Return [X, Y] of the center of cell containing provided text 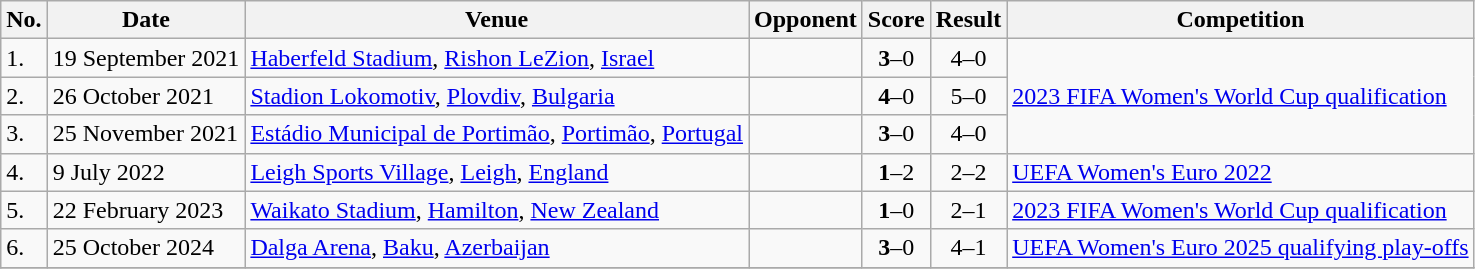
4–1 [968, 248]
4. [24, 172]
2–1 [968, 210]
2. [24, 96]
Dalga Arena, Baku, Azerbaijan [497, 248]
Venue [497, 20]
Result [968, 20]
1–0 [896, 210]
Score [896, 20]
Waikato Stadium, Hamilton, New Zealand [497, 210]
Haberfeld Stadium, Rishon LeZion, Israel [497, 58]
No. [24, 20]
3. [24, 134]
6. [24, 248]
UEFA Women's Euro 2025 qualifying play-offs [1240, 248]
9 July 2022 [146, 172]
UEFA Women's Euro 2022 [1240, 172]
Stadion Lokomotiv, Plovdiv, Bulgaria [497, 96]
Opponent [806, 20]
5–0 [968, 96]
2–2 [968, 172]
Competition [1240, 20]
25 November 2021 [146, 134]
Date [146, 20]
1–2 [896, 172]
5. [24, 210]
1. [24, 58]
25 October 2024 [146, 248]
Leigh Sports Village, Leigh, England [497, 172]
19 September 2021 [146, 58]
26 October 2021 [146, 96]
Estádio Municipal de Portimão, Portimão, Portugal [497, 134]
22 February 2023 [146, 210]
